From the cell containing the given text, extract its center point as [x, y] coordinate. 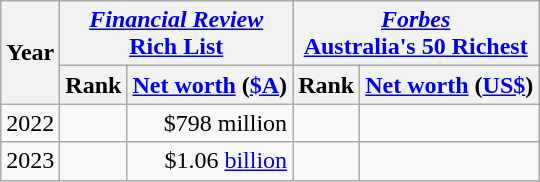
ForbesAustralia's 50 Richest [416, 34]
Net worth ($A) [210, 85]
$798 million [210, 123]
$1.06 billion [210, 161]
Net worth (US$) [450, 85]
2023 [30, 161]
Year [30, 52]
2022 [30, 123]
Financial ReviewRich List [176, 34]
